Capture the cell that displays the provided text and extract its [x, y] central coordinate. 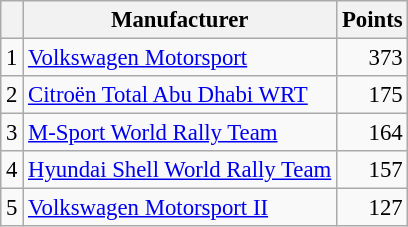
373 [372, 58]
175 [372, 95]
157 [372, 170]
Volkswagen Motorsport II [180, 208]
Volkswagen Motorsport [180, 58]
Points [372, 20]
127 [372, 208]
Hyundai Shell World Rally Team [180, 170]
3 [12, 133]
Manufacturer [180, 20]
Citroën Total Abu Dhabi WRT [180, 95]
M-Sport World Rally Team [180, 133]
2 [12, 95]
4 [12, 170]
1 [12, 58]
5 [12, 208]
164 [372, 133]
